Find where the given text appears and provide that cell's center as (X, Y) coordinate. 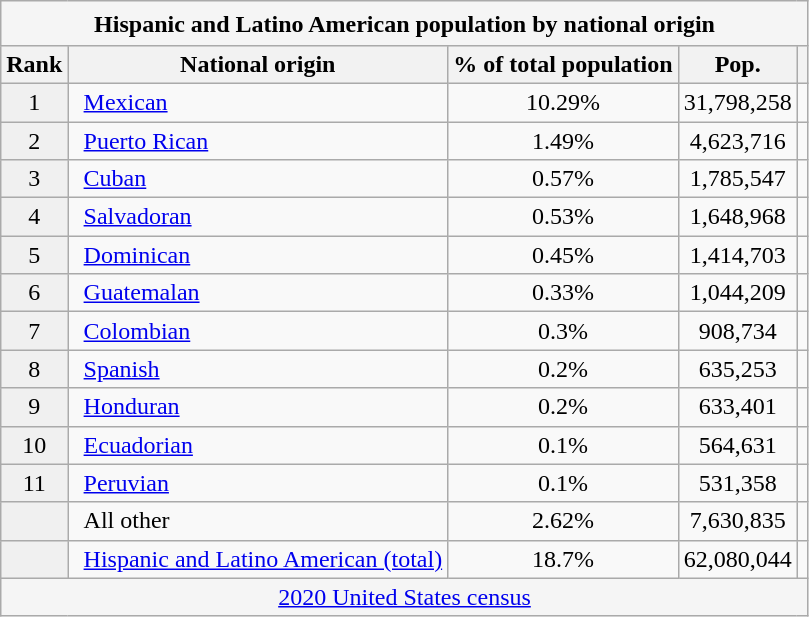
1,785,547 (738, 179)
2.62% (563, 521)
Rank (34, 64)
0.33% (563, 293)
1,648,968 (738, 217)
Guatemalan (258, 293)
Salvadoran (258, 217)
31,798,258 (738, 102)
9 (34, 407)
1.49% (563, 141)
All other (258, 521)
Colombian (258, 331)
Hispanic and Latino American (total) (258, 559)
10 (34, 445)
Peruvian (258, 483)
0.3% (563, 331)
11 (34, 483)
National origin (258, 64)
4 (34, 217)
7 (34, 331)
6 (34, 293)
Cuban (258, 179)
4,623,716 (738, 141)
8 (34, 369)
5 (34, 255)
1,044,209 (738, 293)
Honduran (258, 407)
Puerto Rican (258, 141)
0.53% (563, 217)
% of total population (563, 64)
18.7% (563, 559)
0.57% (563, 179)
564,631 (738, 445)
10.29% (563, 102)
633,401 (738, 407)
Hispanic and Latino American population by national origin (405, 24)
531,358 (738, 483)
7,630,835 (738, 521)
908,734 (738, 331)
3 (34, 179)
2020 United States census (405, 597)
0.45% (563, 255)
Spanish (258, 369)
Pop. (738, 64)
1,414,703 (738, 255)
Ecuadorian (258, 445)
1 (34, 102)
635,253 (738, 369)
62,080,044 (738, 559)
Mexican (258, 102)
2 (34, 141)
Dominican (258, 255)
